Identify which cell holds the provided text, then report its [x, y] central coordinate. 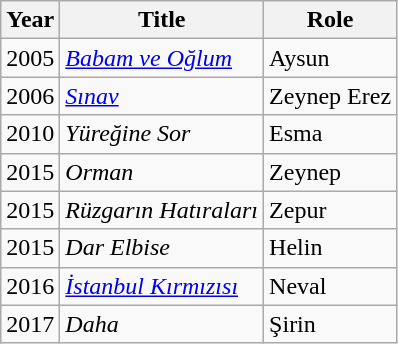
Zepur [330, 210]
Neval [330, 286]
Şirin [330, 324]
Yüreğine Sor [162, 134]
Dar Elbise [162, 248]
Sınav [162, 96]
Daha [162, 324]
2016 [30, 286]
Helin [330, 248]
Zeynep Erez [330, 96]
Aysun [330, 58]
2005 [30, 58]
Year [30, 20]
Title [162, 20]
2006 [30, 96]
Role [330, 20]
Rüzgarın Hatıraları [162, 210]
Orman [162, 172]
Babam ve Oğlum [162, 58]
Esma [330, 134]
İstanbul Kırmızısı [162, 286]
2017 [30, 324]
2010 [30, 134]
Zeynep [330, 172]
